Determine the [x, y] coordinate at the center of the cell enclosing the given text.  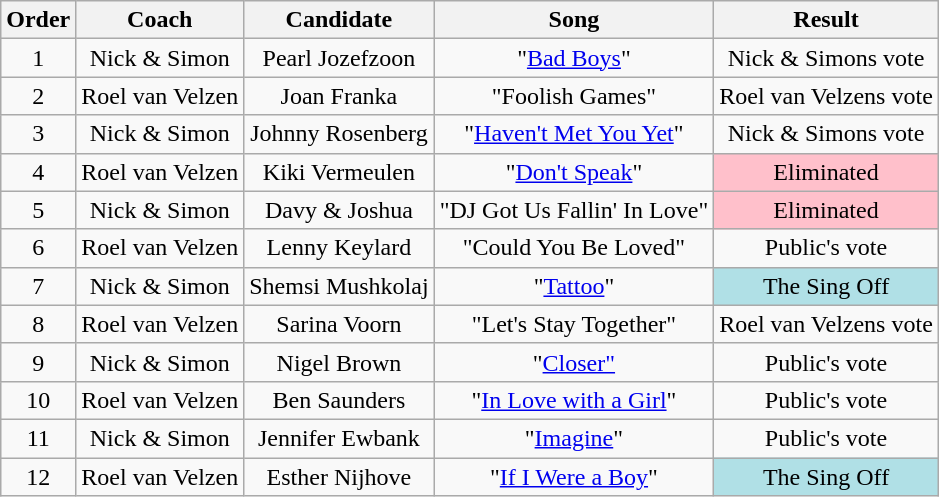
"Tattoo" [574, 286]
3 [38, 134]
Johnny Rosenberg [339, 134]
8 [38, 324]
10 [38, 400]
Coach [160, 20]
"Could You Be Loved" [574, 248]
12 [38, 477]
"DJ Got Us Fallin' In Love" [574, 210]
Candidate [339, 20]
"Foolish Games" [574, 96]
Sarina Voorn [339, 324]
Shemsi Mushkolaj [339, 286]
Result [826, 20]
"Don't Speak" [574, 172]
Joan Franka [339, 96]
6 [38, 248]
Ben Saunders [339, 400]
"Closer" [574, 362]
"Haven't Met You Yet" [574, 134]
1 [38, 58]
"Let's Stay Together" [574, 324]
"Imagine" [574, 438]
4 [38, 172]
5 [38, 210]
"In Love with a Girl" [574, 400]
Esther Nijhove [339, 477]
Nigel Brown [339, 362]
Kiki Vermeulen [339, 172]
11 [38, 438]
"If I Were a Boy" [574, 477]
Jennifer Ewbank [339, 438]
Davy & Joshua [339, 210]
Lenny Keylard [339, 248]
2 [38, 96]
9 [38, 362]
7 [38, 286]
Order [38, 20]
Pearl Jozefzoon [339, 58]
"Bad Boys" [574, 58]
Song [574, 20]
